Provide the (X, Y) coordinate of the cell's center where the given text is located.  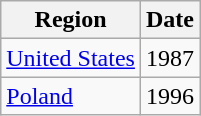
Date (170, 20)
1987 (170, 58)
1996 (170, 96)
United States (71, 58)
Poland (71, 96)
Region (71, 20)
